Extract the [X, Y] coordinate from the center of the cell holding the provided text.  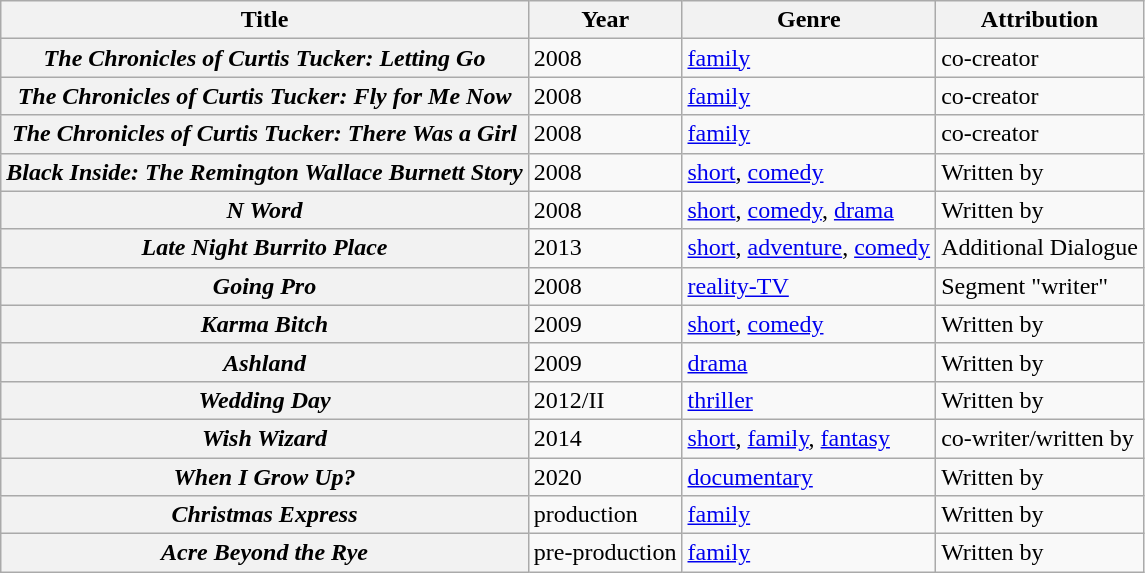
co-writer/written by [1040, 438]
Title [265, 20]
production [605, 515]
When I Grow Up? [265, 477]
Attribution [1040, 20]
Acre Beyond the Rye [265, 553]
Wish Wizard [265, 438]
drama [809, 362]
Ashland [265, 362]
2012/II [605, 400]
Late Night Burrito Place [265, 248]
short, family, fantasy [809, 438]
documentary [809, 477]
Additional Dialogue [1040, 248]
Going Pro [265, 286]
Segment "writer" [1040, 286]
The Chronicles of Curtis Tucker: Letting Go [265, 58]
The Chronicles of Curtis Tucker: There Was a Girl [265, 134]
The Chronicles of Curtis Tucker: Fly for Me Now [265, 96]
Christmas Express [265, 515]
N Word [265, 210]
Year [605, 20]
Genre [809, 20]
pre-production [605, 553]
2013 [605, 248]
thriller [809, 400]
Karma Bitch [265, 324]
Wedding Day [265, 400]
short, comedy, drama [809, 210]
Black Inside: The Remington Wallace Burnett Story [265, 172]
2020 [605, 477]
2014 [605, 438]
short, adventure, comedy [809, 248]
reality-TV [809, 286]
